From the cell containing the given text, extract its center point as [X, Y] coordinate. 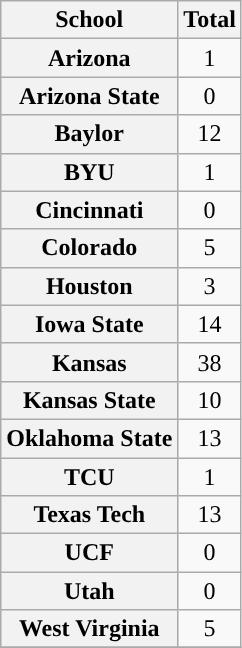
Houston [90, 286]
Texas Tech [90, 515]
School [90, 20]
14 [210, 324]
38 [210, 362]
BYU [90, 172]
Kansas [90, 362]
Colorado [90, 248]
Total [210, 20]
UCF [90, 553]
12 [210, 134]
Baylor [90, 134]
West Virginia [90, 629]
Iowa State [90, 324]
Arizona [90, 58]
Cincinnati [90, 210]
10 [210, 400]
Utah [90, 591]
3 [210, 286]
Kansas State [90, 400]
TCU [90, 477]
Arizona State [90, 96]
Oklahoma State [90, 438]
